Output the [x, y] coordinate of the center of the cell containing the given text.  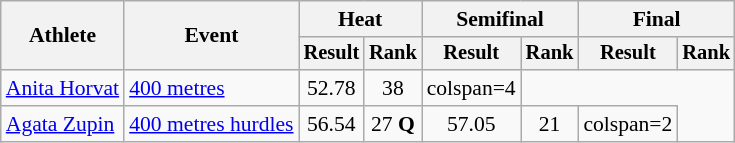
27 Q [393, 124]
400 metres [211, 88]
Athlete [62, 36]
colspan=2 [628, 124]
56.54 [332, 124]
Semifinal [500, 19]
Agata Zupin [62, 124]
21 [550, 124]
Heat [360, 19]
Event [211, 36]
Final [656, 19]
57.05 [472, 124]
colspan=4 [472, 88]
52.78 [332, 88]
400 metres hurdles [211, 124]
38 [393, 88]
Anita Horvat [62, 88]
